Provide the [x, y] coordinate of the cell's center where the given text is located.  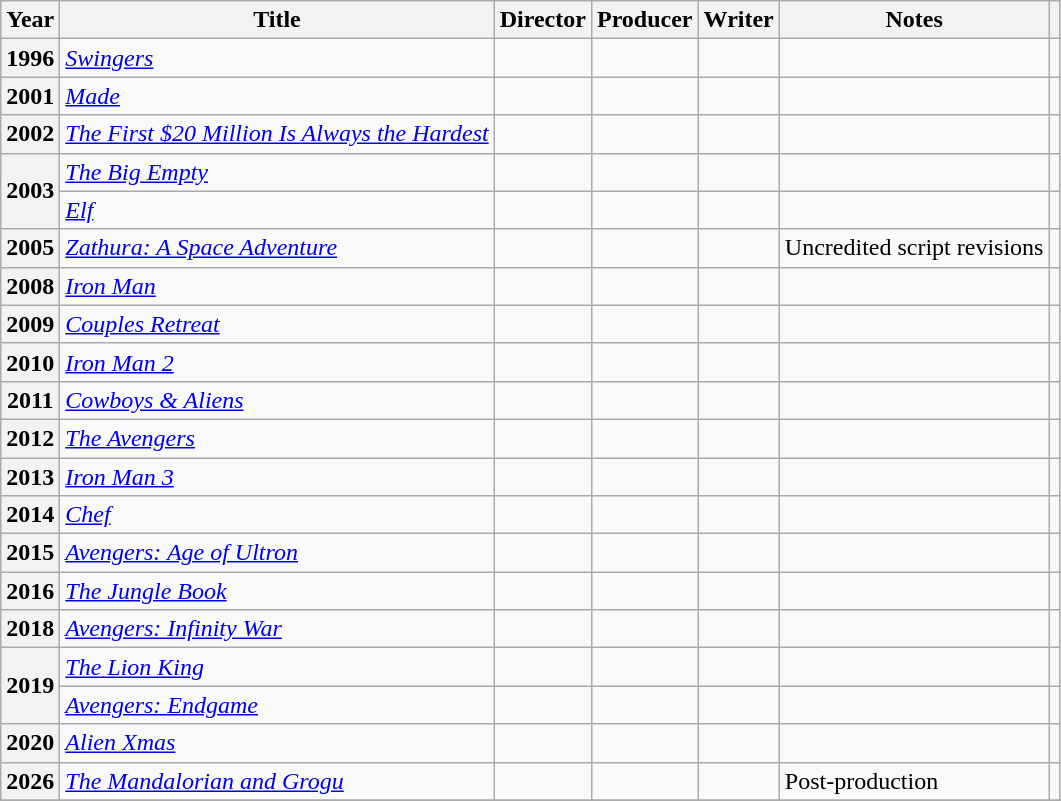
Cowboys & Aliens [277, 400]
Avengers: Infinity War [277, 629]
Swingers [277, 58]
2011 [30, 400]
The First $20 Million Is Always the Hardest [277, 134]
Alien Xmas [277, 743]
Title [277, 20]
2016 [30, 591]
2013 [30, 477]
2002 [30, 134]
2005 [30, 248]
Uncredited script revisions [914, 248]
Avengers: Endgame [277, 705]
2008 [30, 286]
2014 [30, 515]
Elf [277, 210]
The Mandalorian and Grogu [277, 781]
Avengers: Age of Ultron [277, 553]
Post-production [914, 781]
Notes [914, 20]
2020 [30, 743]
Producer [644, 20]
2009 [30, 324]
Iron Man 2 [277, 362]
Iron Man 3 [277, 477]
2026 [30, 781]
Zathura: A Space Adventure [277, 248]
2003 [30, 191]
Made [277, 96]
Couples Retreat [277, 324]
2015 [30, 553]
Iron Man [277, 286]
2010 [30, 362]
2012 [30, 438]
The Big Empty [277, 172]
The Jungle Book [277, 591]
2001 [30, 96]
Chef [277, 515]
The Lion King [277, 667]
Director [542, 20]
2018 [30, 629]
Year [30, 20]
The Avengers [277, 438]
1996 [30, 58]
Writer [738, 20]
2019 [30, 686]
